Locate the cell with the specified text and output its [x, y] center coordinate. 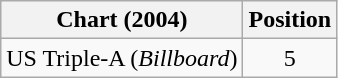
Position [290, 20]
Chart (2004) [122, 20]
US Triple-A (Billboard) [122, 58]
5 [290, 58]
